For the text-containing cell, return its midpoint in (x, y) coordinate format. 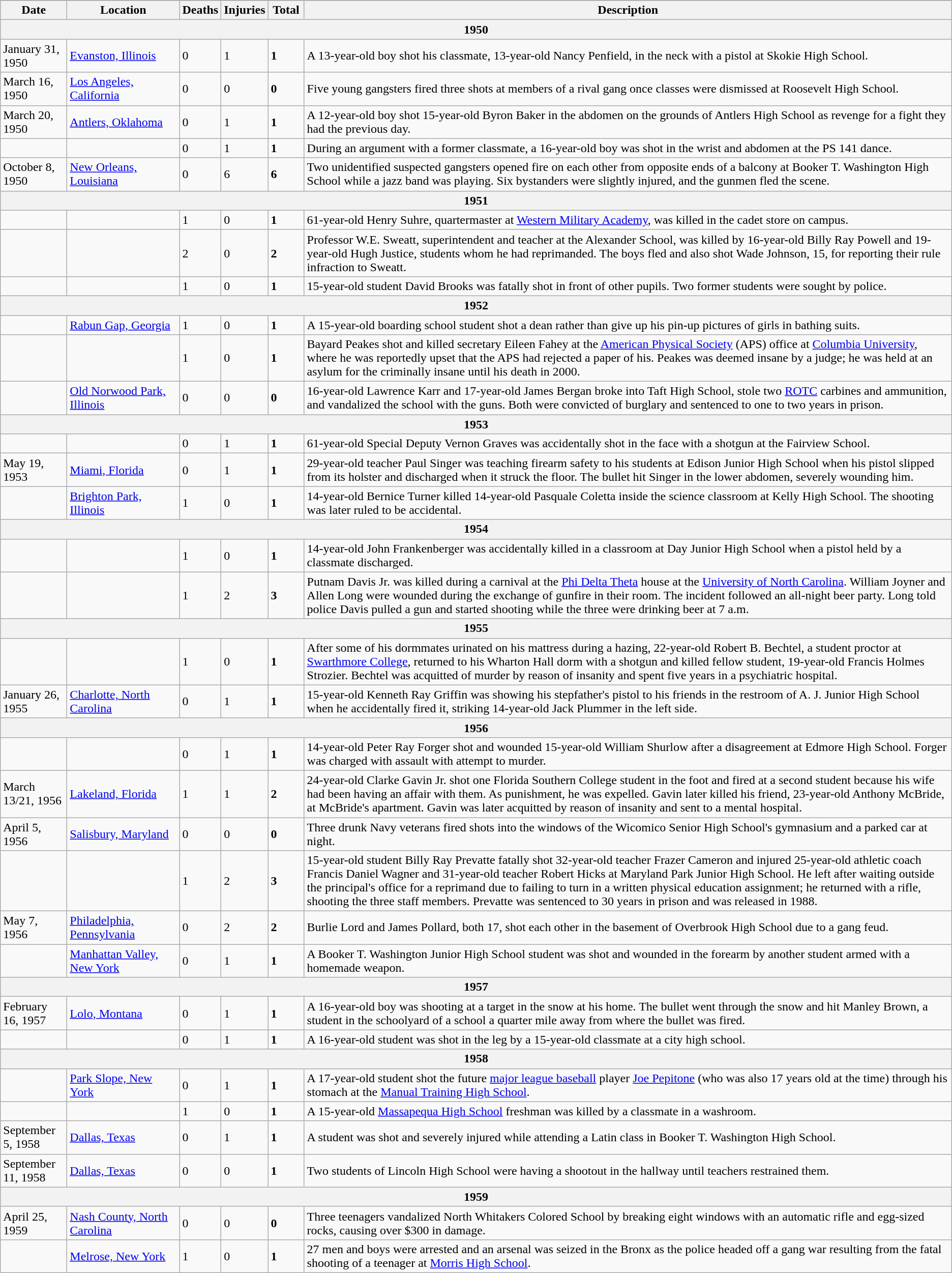
A 13-year-old boy shot his classmate, 13-year-old Nancy Penfield, in the neck with a pistol at Skokie High School. (628, 56)
Old Norwood Park, Illinois (123, 398)
During an argument with a former classmate, a 16-year-old boy was shot in the wrist and abdomen at the PS 141 dance. (628, 148)
Melrose, New York (123, 1256)
A 16-year-old student was shot in the leg by a 15-year-old classmate at a city high school. (628, 1039)
14-year-old John Frankenberger was accidentally killed in a classroom at Day Junior High School when a pistol held by a classmate discharged. (628, 556)
1953 (476, 424)
Manhattan Valley, New York (123, 961)
Two students of Lincoln High School were having a shootout in the hallway until teachers restrained them. (628, 1170)
Description (628, 10)
A 15-year-old boarding school student shot a dean rather than give up his pin-up pictures of girls in bathing suits. (628, 325)
Lakeland, Florida (123, 794)
A 12-year-old boy shot 15-year-old Byron Baker in the abdomen on the grounds of Antlers High School as revenge for a fight they had the previous day. (628, 122)
1951 (476, 200)
March 16, 1950 (34, 89)
September 5, 1958 (34, 1138)
Park Slope, New York (123, 1085)
Brighton Park, Illinois (123, 503)
A 15-year-old Massapequa High School freshman was killed by a classmate in a washroom. (628, 1111)
1956 (476, 728)
1952 (476, 305)
January 31, 1950 (34, 56)
A Booker T. Washington Junior High School student was shot and wounded in the forearm by another student armed with a homemade weapon. (628, 961)
October 8, 1950 (34, 174)
February 16, 1957 (34, 1014)
Philadelphia, Pennsylvania (123, 928)
Salisbury, Maryland (123, 833)
1955 (476, 628)
March 20, 1950 (34, 122)
1957 (476, 987)
Miami, Florida (123, 470)
Charlotte, North Carolina (123, 701)
Date (34, 10)
New Orleans, Louisiana (123, 174)
Five young gangsters fired three shots at members of a rival gang once classes were dismissed at Roosevelt High School. (628, 89)
May 7, 1956 (34, 928)
Evanston, Illinois (123, 56)
Nash County, North Carolina (123, 1223)
January 26, 1955 (34, 701)
Total (286, 10)
March 13/21, 1956 (34, 794)
61-year-old Special Deputy Vernon Graves was accidentally shot in the face with a shotgun at the Fairview School. (628, 444)
61-year-old Henry Suhre, quartermaster at Western Military Academy, was killed in the cadet store on campus. (628, 220)
A student was shot and severely injured while attending a Latin class in Booker T. Washington High School. (628, 1138)
1950 (476, 30)
15-year-old student David Brooks was fatally shot in front of other pupils. Two former students were sought by police. (628, 286)
1954 (476, 529)
Antlers, Oklahoma (123, 122)
Rabun Gap, Georgia (123, 325)
April 5, 1956 (34, 833)
1958 (476, 1059)
Three drunk Navy veterans fired shots into the windows of the Wicomico Senior High School's gymnasium and a parked car at night. (628, 833)
May 19, 1953 (34, 470)
Los Angeles, California (123, 89)
Burlie Lord and James Pollard, both 17, shot each other in the basement of Overbrook High School due to a gang feud. (628, 928)
Injuries (245, 10)
September 11, 1958 (34, 1170)
April 25, 1959 (34, 1223)
1959 (476, 1197)
Location (123, 10)
Lolo, Montana (123, 1014)
Deaths (200, 10)
